Output the (X, Y) coordinate of the center of the cell containing the given text.  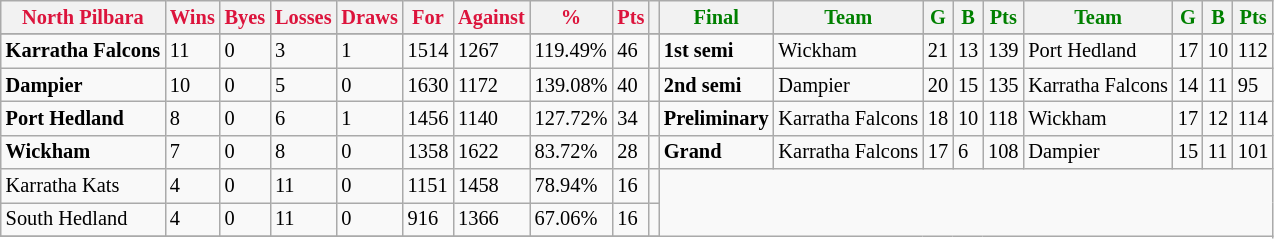
Final (716, 17)
1458 (492, 186)
Grand (716, 152)
1140 (492, 118)
Karratha Kats (83, 186)
46 (630, 51)
28 (630, 152)
North Pilbara (83, 17)
114 (1253, 118)
12 (1218, 118)
1622 (492, 152)
3 (303, 51)
34 (630, 118)
40 (630, 85)
1366 (492, 219)
101 (1253, 152)
20 (938, 85)
83.72% (572, 152)
1267 (492, 51)
95 (1253, 85)
Draws (369, 17)
21 (938, 51)
127.72% (572, 118)
7 (192, 152)
Losses (303, 17)
2nd semi (716, 85)
1514 (428, 51)
South Hedland (83, 219)
1st semi (716, 51)
139 (1003, 51)
For (428, 17)
112 (1253, 51)
67.06% (572, 219)
Wins (192, 17)
78.94% (572, 186)
% (572, 17)
1630 (428, 85)
916 (428, 219)
119.49% (572, 51)
1456 (428, 118)
18 (938, 118)
13 (968, 51)
Preliminary (716, 118)
118 (1003, 118)
139.08% (572, 85)
135 (1003, 85)
5 (303, 85)
1151 (428, 186)
108 (1003, 152)
1358 (428, 152)
14 (1188, 85)
Byes (245, 17)
Against (492, 17)
1172 (492, 85)
